Scan for the cell matching the given text and deliver its [X, Y] coordinate at center. 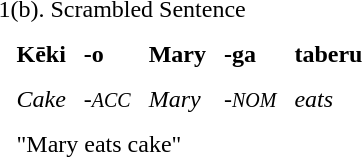
-ACC [107, 99]
Cake [41, 99]
-ga [250, 54]
Kēki [41, 54]
-o [107, 54]
-NOM [250, 99]
